Output the (X, Y) coordinate of the center of the cell containing the given text.  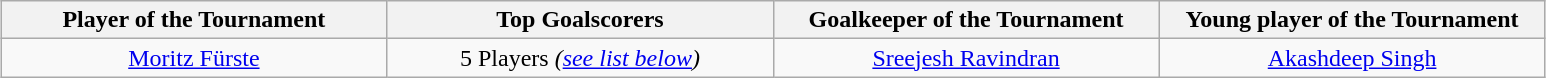
5 Players (see list below) (580, 58)
Top Goalscorers (580, 20)
Goalkeeper of the Tournament (966, 20)
Moritz Fürste (194, 58)
Player of the Tournament (194, 20)
Young player of the Tournament (1352, 20)
Sreejesh Ravindran (966, 58)
Akashdeep Singh (1352, 58)
